For the text-containing cell, return its midpoint in [x, y] coordinate format. 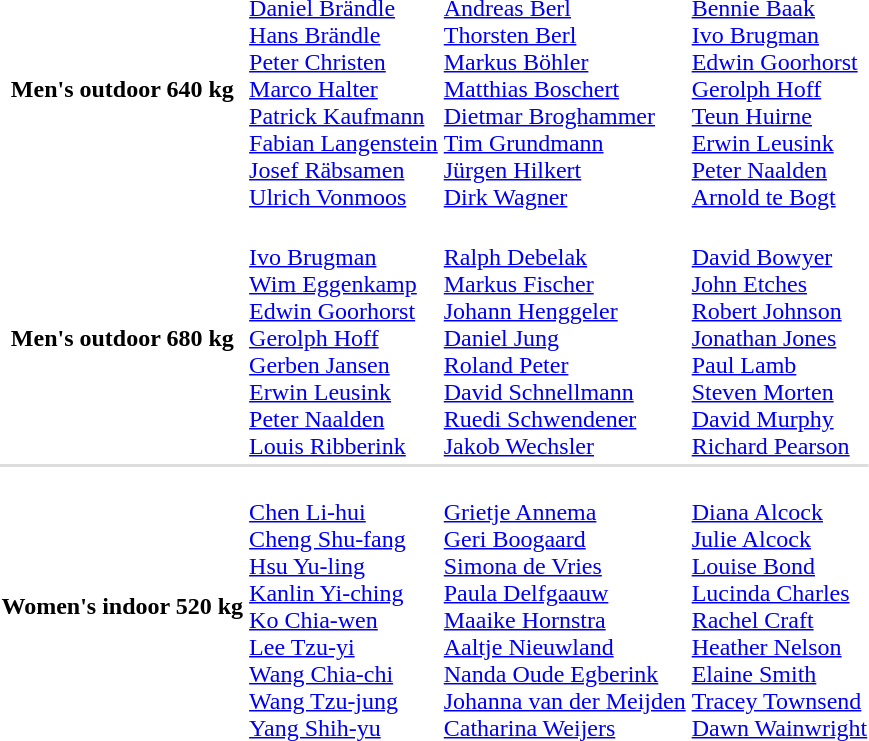
Ralph DebelakMarkus FischerJohann HenggelerDaniel JungRoland PeterDavid SchnellmannRuedi SchwendenerJakob Wechsler [564, 338]
David BowyerJohn EtchesRobert JohnsonJonathan JonesPaul LambSteven MortenDavid MurphyRichard Pearson [780, 338]
Ivo BrugmanWim EggenkampEdwin GoorhorstGerolph HoffGerben JansenErwin LeusinkPeter NaaldenLouis Ribberink [344, 338]
Men's outdoor 680 kg [122, 338]
